Provide the [x, y] coordinate of the cell's center where the given text is located.  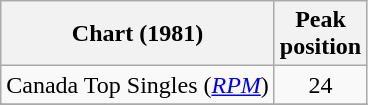
Peak position [320, 34]
Canada Top Singles (RPM) [138, 85]
24 [320, 85]
Chart (1981) [138, 34]
